Determine the [x, y] coordinate at the center of the cell enclosing the given text.  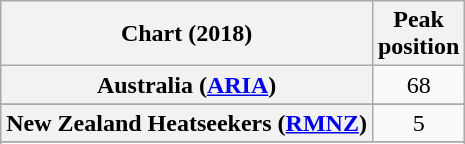
Peakposition [418, 34]
New Zealand Heatseekers (RMNZ) [187, 123]
Australia (ARIA) [187, 85]
68 [418, 85]
5 [418, 123]
Chart (2018) [187, 34]
